Pinpoint the cell where the given text exists, returning its (x, y) midpoint coordinate. 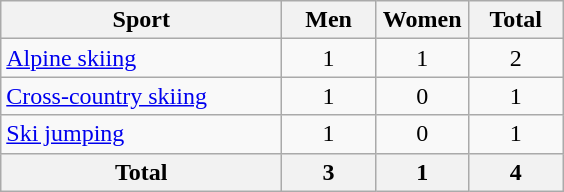
4 (516, 172)
Men (329, 20)
Sport (142, 20)
Alpine skiing (142, 58)
Ski jumping (142, 134)
Women (422, 20)
Cross-country skiing (142, 96)
2 (516, 58)
3 (329, 172)
